Locate the cell with the specified text and output its (X, Y) center coordinate. 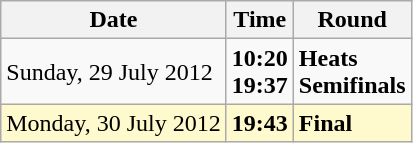
Date (114, 20)
Sunday, 29 July 2012 (114, 72)
Round (352, 20)
Time (260, 20)
10:2019:37 (260, 72)
Monday, 30 July 2012 (114, 123)
HeatsSemifinals (352, 72)
19:43 (260, 123)
Final (352, 123)
